Return (x, y) of the center of cell containing provided text 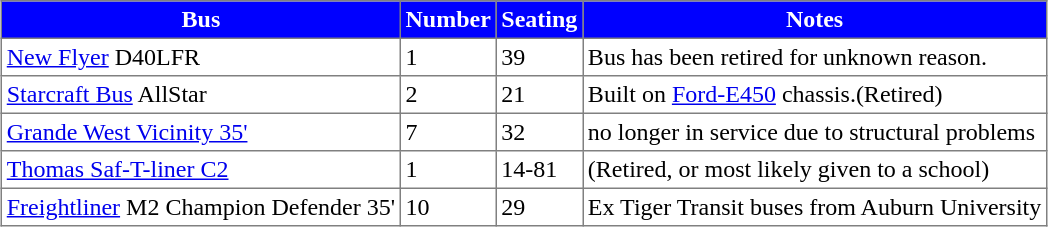
10 (448, 207)
14-81 (540, 170)
39 (540, 57)
21 (540, 95)
Bus (202, 20)
Built on Ford-E450 chassis.(Retired) (815, 95)
Freightliner M2 Champion Defender 35' (202, 207)
Ex Tiger Transit buses from Auburn University (815, 207)
32 (540, 132)
Starcraft Bus AllStar (202, 95)
29 (540, 207)
Seating (540, 20)
Thomas Saf-T-liner C2 (202, 170)
2 (448, 95)
New Flyer D40LFR (202, 57)
Bus has been retired for unknown reason. (815, 57)
Grande West Vicinity 35' (202, 132)
Notes (815, 20)
no longer in service due to structural problems (815, 132)
7 (448, 132)
Number (448, 20)
(Retired, or most likely given to a school) (815, 170)
